Determine the (X, Y) coordinate at the center of the cell enclosing the given text.  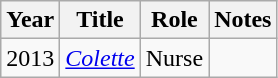
Role (174, 20)
2013 (30, 58)
Title (100, 20)
Year (30, 20)
Notes (243, 20)
Colette (100, 58)
Nurse (174, 58)
